Identify which cell holds the provided text, then report its (X, Y) central coordinate. 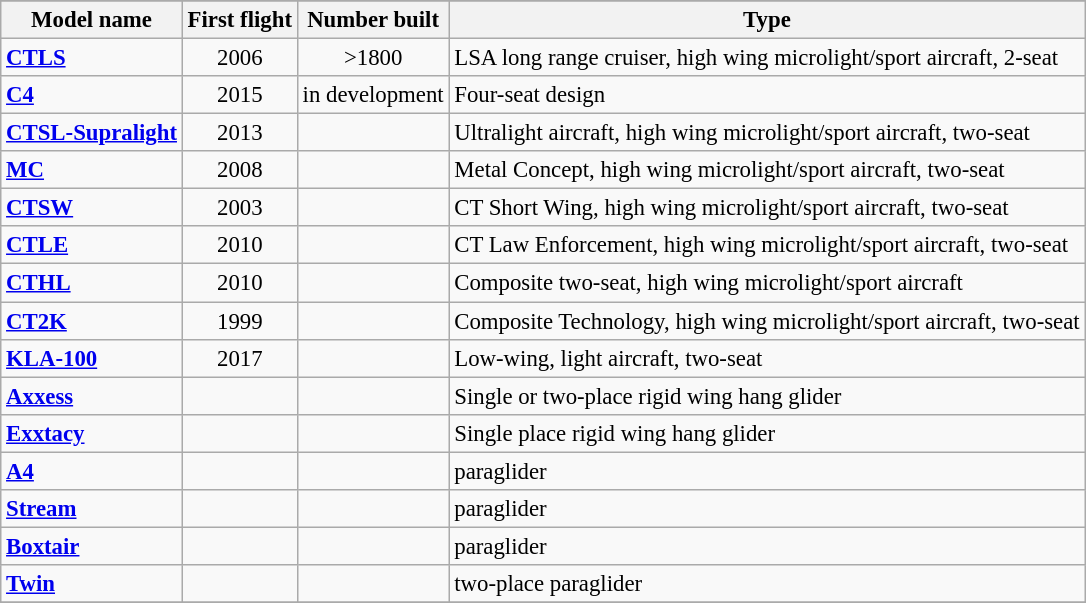
CTLS (92, 58)
Type (767, 20)
KLA-100 (92, 358)
two-place paraglider (767, 584)
Low-wing, light aircraft, two-seat (767, 358)
Number built (373, 20)
2017 (240, 358)
1999 (240, 321)
2008 (240, 170)
Metal Concept, high wing microlight/sport aircraft, two-seat (767, 170)
2013 (240, 133)
>1800 (373, 58)
Composite two-seat, high wing microlight/sport aircraft (767, 283)
Twin (92, 584)
Composite Technology, high wing microlight/sport aircraft, two-seat (767, 321)
First flight (240, 20)
MC (92, 170)
C4 (92, 95)
in development (373, 95)
Single place rigid wing hang glider (767, 433)
LSA long range cruiser, high wing microlight/sport aircraft, 2-seat (767, 58)
CT Short Wing, high wing microlight/sport aircraft, two-seat (767, 208)
CTHL (92, 283)
2006 (240, 58)
Single or two-place rigid wing hang glider (767, 396)
2003 (240, 208)
Model name (92, 20)
Four-seat design (767, 95)
CTSL-Supralight (92, 133)
CTLE (92, 245)
CT2K (92, 321)
Boxtair (92, 546)
Exxtacy (92, 433)
Stream (92, 509)
A4 (92, 471)
Ultralight aircraft, high wing microlight/sport aircraft, two-seat (767, 133)
CTSW (92, 208)
2015 (240, 95)
Axxess (92, 396)
CT Law Enforcement, high wing microlight/sport aircraft, two-seat (767, 245)
